Search for the cell housing the specified text and yield its [X, Y] center coordinate. 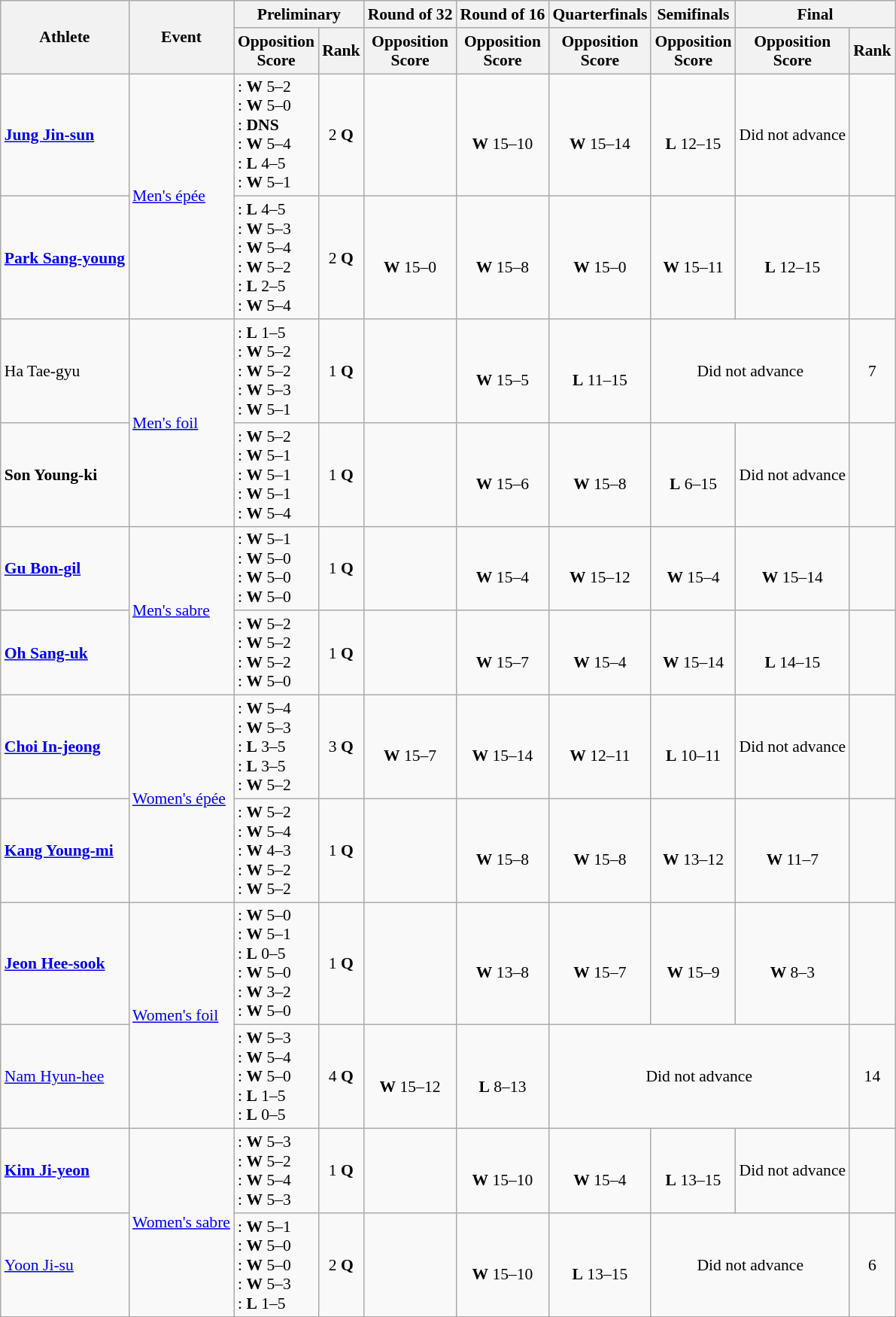
: W 5–2: W 5–4: W 4–3: W 5–2: W 5–2 [276, 850]
Yoon Ji-su [65, 1265]
W 8–3 [793, 963]
: W 5–2: W 5–0: DNS: W 5–4: L 4–5: W 5–1 [276, 135]
: W 5–0: W 5–1: L 0–5: W 5–0: W 3–2: W 5–0 [276, 963]
Choi In-jeong [65, 747]
6 [873, 1265]
Son Young-ki [65, 475]
Gu Bon-gil [65, 568]
W 15–6 [503, 475]
: W 5–2: W 5–1: W 5–1: W 5–1: W 5–4 [276, 475]
W 15–9 [693, 963]
Round of 32 [411, 14]
Men's foil [181, 423]
Semifinals [693, 14]
W 15–5 [503, 371]
Kang Young-mi [65, 850]
: W 5–2: W 5–2: W 5–2: W 5–0 [276, 653]
14 [873, 1077]
: W 5–4: W 5–3: L 3–5: L 3–5: W 5–2 [276, 747]
Oh Sang-uk [65, 653]
L 10–11 [693, 747]
Event [181, 38]
: W 5–1: W 5–0: W 5–0: W 5–0 [276, 568]
: W 5–3: W 5–2: W 5–4: W 5–3 [276, 1171]
Preliminary [299, 14]
W 11–7 [793, 850]
Kim Ji-yeon [65, 1171]
7 [873, 371]
: L 1–5: W 5–2: W 5–2: W 5–3: W 5–1 [276, 371]
Women's sabre [181, 1223]
L 6–15 [693, 475]
Nam Hyun-hee [65, 1077]
W 12–11 [600, 747]
L 11–15 [600, 371]
Final [816, 14]
W 15–11 [693, 257]
Round of 16 [503, 14]
L 14–15 [793, 653]
: L 4–5: W 5–3: W 5–4: W 5–2: L 2–5: W 5–4 [276, 257]
Men's épée [181, 196]
W 13–8 [503, 963]
Ha Tae-gyu [65, 371]
3 Q [342, 747]
4 Q [342, 1077]
Athlete [65, 38]
L 8–13 [503, 1077]
Women's foil [181, 1016]
Women's épée [181, 799]
Jeon Hee-sook [65, 963]
Park Sang-young [65, 257]
Quarterfinals [600, 14]
: W 5–3: W 5–4: W 5–0: L 1–5: L 0–5 [276, 1077]
: W 5–1: W 5–0: W 5–0: W 5–3: L 1–5 [276, 1265]
Jung Jin-sun [65, 135]
W 13–12 [693, 850]
Men's sabre [181, 610]
